From the cell containing the given text, extract its center point as (x, y) coordinate. 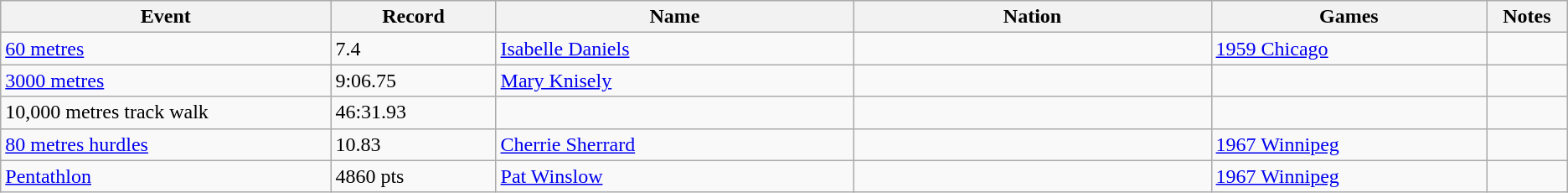
7.4 (414, 49)
1959 Chicago (1349, 49)
4860 pts (414, 176)
10.83 (414, 144)
46:31.93 (414, 112)
Pentathlon (166, 176)
3000 metres (166, 81)
Record (414, 17)
60 metres (166, 49)
Name (675, 17)
Event (166, 17)
10,000 metres track walk (166, 112)
Games (1349, 17)
Mary Knisely (675, 81)
Pat Winslow (675, 176)
Cherrie Sherrard (675, 144)
Notes (1528, 17)
Isabelle Daniels (675, 49)
80 metres hurdles (166, 144)
9:06.75 (414, 81)
Nation (1032, 17)
